From the cell containing the given text, extract its center point as [x, y] coordinate. 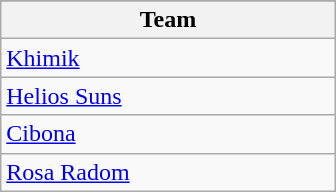
Khimik [168, 58]
Rosa Radom [168, 172]
Team [168, 20]
Helios Suns [168, 96]
Cibona [168, 134]
